From the cell containing the given text, extract its center point as [x, y] coordinate. 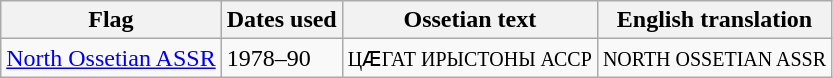
North Ossetian ASSR [111, 58]
1978–90 [282, 58]
Flag [111, 20]
NORTH OSSETIAN ASSR [714, 58]
ЦӔГАТ ИРЫСТОНЫ АССР [470, 58]
Dates used [282, 20]
English translation [714, 20]
Ossetian text [470, 20]
